Extract the [X, Y] coordinate from the center of the cell holding the provided text.  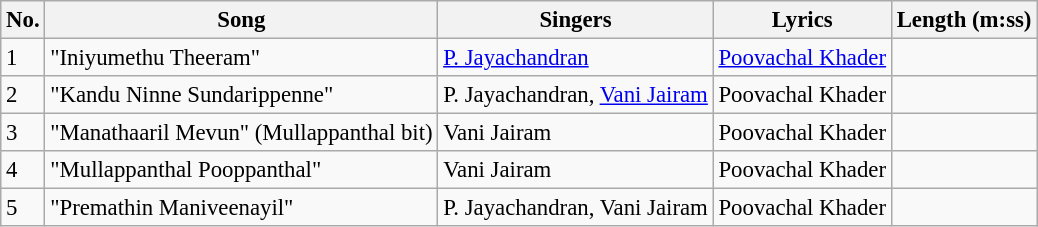
Length (m:ss) [964, 20]
No. [23, 20]
2 [23, 95]
"Premathin Maniveenayil" [242, 208]
"Manathaaril Mevun" (Mullappanthal bit) [242, 133]
1 [23, 58]
"Kandu Ninne Sundarippenne" [242, 95]
3 [23, 133]
4 [23, 170]
"Mullappanthal Pooppanthal" [242, 170]
5 [23, 208]
"Iniyumethu Theeram" [242, 58]
P. Jayachandran [576, 58]
Song [242, 20]
Lyrics [802, 20]
Singers [576, 20]
